Capture the cell that displays the provided text and extract its [X, Y] central coordinate. 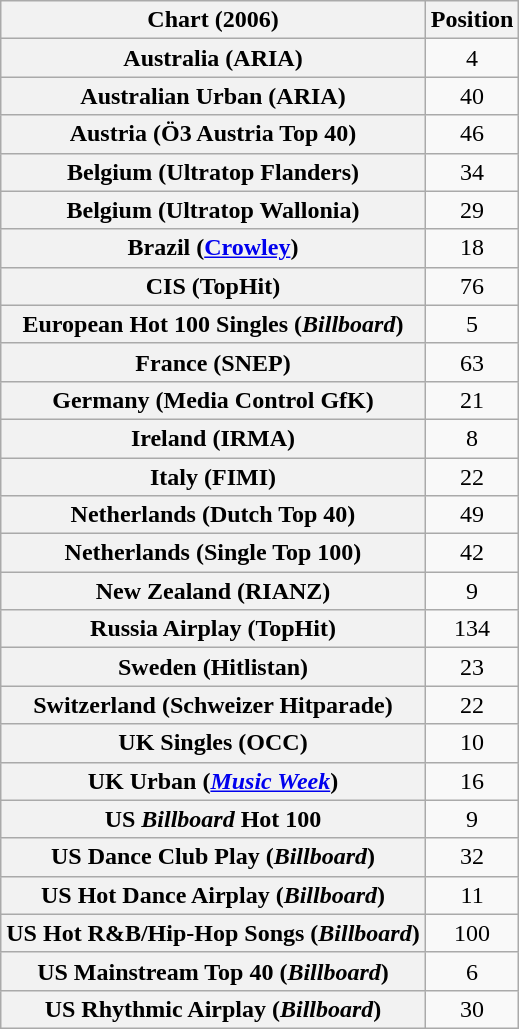
Brazil (Crowley) [213, 248]
16 [472, 781]
76 [472, 286]
8 [472, 438]
Netherlands (Dutch Top 40) [213, 515]
40 [472, 96]
US Hot Dance Airplay (Billboard) [213, 895]
Italy (FIMI) [213, 477]
Australia (ARIA) [213, 58]
32 [472, 857]
US Dance Club Play (Billboard) [213, 857]
US Hot R&B/Hip-Hop Songs (Billboard) [213, 933]
Belgium (Ultratop Flanders) [213, 172]
Australian Urban (ARIA) [213, 96]
10 [472, 743]
Germany (Media Control GfK) [213, 400]
Switzerland (Schweizer Hitparade) [213, 705]
5 [472, 324]
18 [472, 248]
CIS (TopHit) [213, 286]
Austria (Ö3 Austria Top 40) [213, 134]
100 [472, 933]
4 [472, 58]
6 [472, 971]
UK Urban (Music Week) [213, 781]
23 [472, 667]
US Mainstream Top 40 (Billboard) [213, 971]
11 [472, 895]
Netherlands (Single Top 100) [213, 553]
Belgium (Ultratop Wallonia) [213, 210]
Russia Airplay (TopHit) [213, 629]
US Rhythmic Airplay (Billboard) [213, 1009]
New Zealand (RIANZ) [213, 591]
21 [472, 400]
134 [472, 629]
Chart (2006) [213, 20]
Position [472, 20]
49 [472, 515]
29 [472, 210]
63 [472, 362]
European Hot 100 Singles (Billboard) [213, 324]
Sweden (Hitlistan) [213, 667]
46 [472, 134]
US Billboard Hot 100 [213, 819]
42 [472, 553]
France (SNEP) [213, 362]
34 [472, 172]
Ireland (IRMA) [213, 438]
UK Singles (OCC) [213, 743]
30 [472, 1009]
